Output the [X, Y] coordinate of the center of the cell containing the given text.  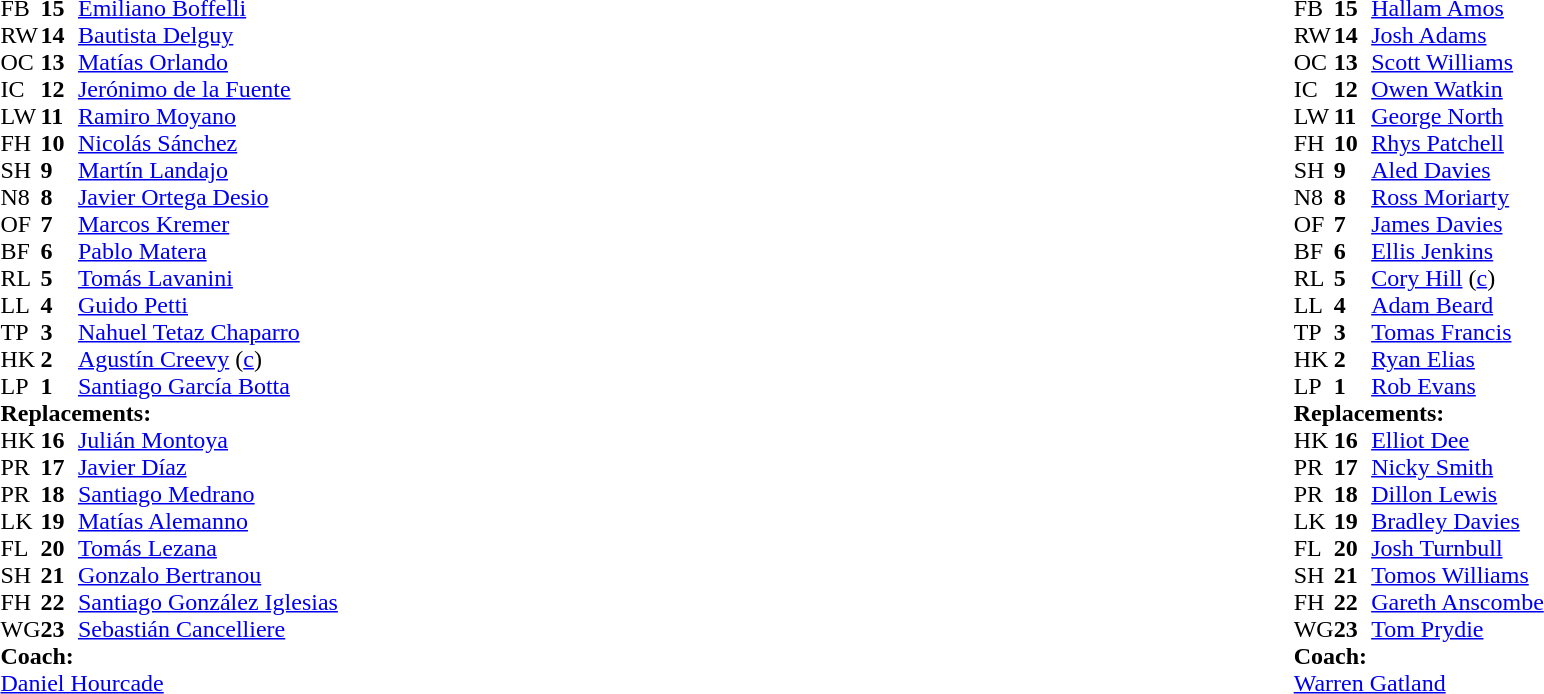
Julián Montoya [208, 440]
Santiago Medrano [208, 494]
Javier Díaz [208, 468]
Martín Landajo [208, 170]
Javier Ortega Desio [208, 198]
Scott Williams [1458, 62]
Matías Alemanno [208, 522]
Bautista Delguy [208, 36]
Rhys Patchell [1458, 144]
Santiago García Botta [208, 386]
Nicky Smith [1458, 468]
Santiago González Iglesias [208, 602]
Rob Evans [1458, 386]
Tom Prydie [1458, 630]
Bradley Davies [1458, 522]
Ramiro Moyano [208, 116]
Agustín Creevy (c) [208, 360]
Tomás Lavanini [208, 278]
Josh Turnbull [1458, 548]
Gonzalo Bertranou [208, 576]
Pablo Matera [208, 252]
George North [1458, 116]
Tomás Lezana [208, 548]
Tomas Francis [1458, 332]
Owen Watkin [1458, 90]
Gareth Anscombe [1458, 602]
Ryan Elias [1458, 360]
Ellis Jenkins [1458, 252]
Guido Petti [208, 306]
Cory Hill (c) [1458, 278]
Aled Davies [1458, 170]
Marcos Kremer [208, 224]
Elliot Dee [1458, 440]
Sebastián Cancelliere [208, 630]
Ross Moriarty [1458, 198]
Dillon Lewis [1458, 494]
James Davies [1458, 224]
Josh Adams [1458, 36]
Tomos Williams [1458, 576]
Nahuel Tetaz Chaparro [208, 332]
Adam Beard [1458, 306]
Nicolás Sánchez [208, 144]
Jerónimo de la Fuente [208, 90]
Matías Orlando [208, 62]
